Search for the cell housing the specified text and yield its [x, y] center coordinate. 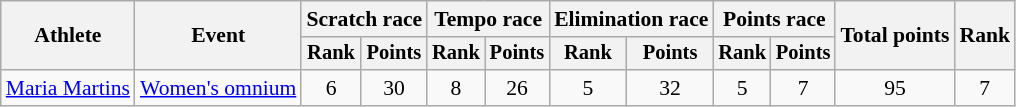
Maria Martins [68, 88]
Total points [894, 36]
Athlete [68, 36]
Elimination race [631, 19]
26 [517, 88]
32 [670, 88]
95 [894, 88]
Event [218, 36]
30 [394, 88]
Points race [774, 19]
6 [330, 88]
Tempo race [488, 19]
Women's omnium [218, 88]
Scratch race [364, 19]
8 [456, 88]
